Provide the [x, y] coordinate of the cell's center where the given text is located.  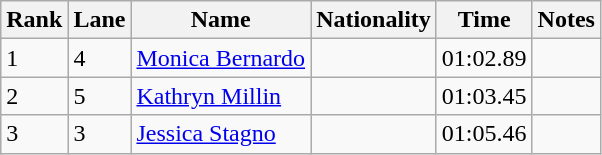
Time [484, 20]
01:05.46 [484, 134]
Lane [100, 20]
Name [221, 20]
Nationality [374, 20]
2 [34, 96]
Rank [34, 20]
4 [100, 58]
Monica Bernardo [221, 58]
Jessica Stagno [221, 134]
5 [100, 96]
01:03.45 [484, 96]
Kathryn Millin [221, 96]
01:02.89 [484, 58]
Notes [566, 20]
1 [34, 58]
